For the text-containing cell, return its midpoint in [x, y] coordinate format. 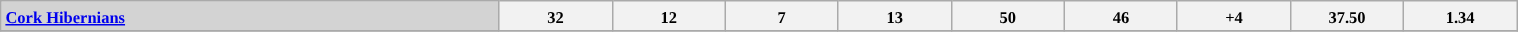
+4 [1234, 16]
1.34 [1460, 16]
46 [1120, 16]
7 [782, 16]
Cork Hibernians [250, 16]
13 [894, 16]
50 [1008, 16]
37.50 [1348, 16]
12 [668, 16]
32 [556, 16]
